Return the [x, y] coordinate for the center point of the cell that contains the specified text.  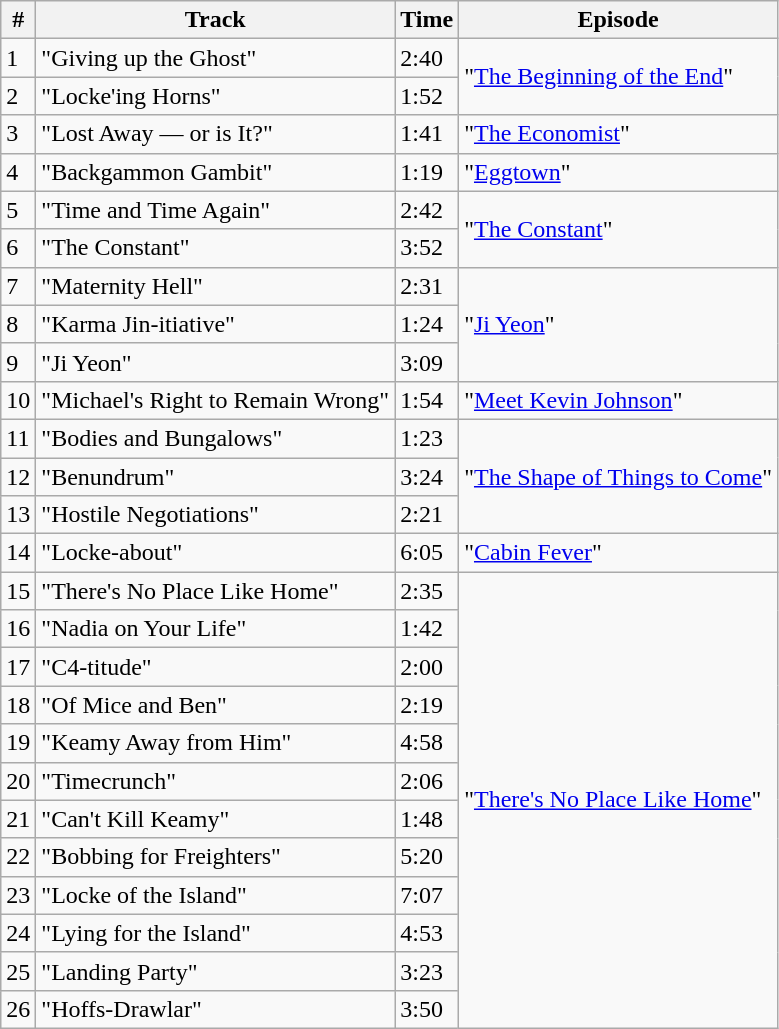
# [18, 20]
"Locke-about" [216, 553]
3:09 [427, 362]
"Bobbing for Freighters" [216, 857]
"C4-titude" [216, 667]
"Hoffs-Drawlar" [216, 1009]
1:24 [427, 324]
Track [216, 20]
"Meet Kevin Johnson" [618, 400]
5:20 [427, 857]
2 [18, 96]
"The Beginning of the End" [618, 77]
4:53 [427, 933]
"Landing Party" [216, 971]
3:23 [427, 971]
1:54 [427, 400]
3:52 [427, 248]
1:48 [427, 819]
2:35 [427, 591]
4:58 [427, 743]
22 [18, 857]
6:05 [427, 553]
3:50 [427, 1009]
"Giving up the Ghost" [216, 58]
"Maternity Hell" [216, 286]
6 [18, 248]
"Can't Kill Keamy" [216, 819]
"Cabin Fever" [618, 553]
"Of Mice and Ben" [216, 705]
26 [18, 1009]
"Locke of the Island" [216, 895]
4 [18, 172]
16 [18, 629]
10 [18, 400]
1 [18, 58]
2:42 [427, 210]
2:00 [427, 667]
12 [18, 477]
"Eggtown" [618, 172]
"The Shape of Things to Come" [618, 476]
"Time and Time Again" [216, 210]
"Hostile Negotiations" [216, 515]
1:42 [427, 629]
"Karma Jin-itiative" [216, 324]
5 [18, 210]
21 [18, 819]
13 [18, 515]
"Michael's Right to Remain Wrong" [216, 400]
"Keamy Away from Him" [216, 743]
1:41 [427, 134]
1:19 [427, 172]
"The Economist" [618, 134]
15 [18, 591]
"Timecrunch" [216, 781]
"Lost Away — or is It?" [216, 134]
"Lying for the Island" [216, 933]
"Benundrum" [216, 477]
2:21 [427, 515]
3:24 [427, 477]
3 [18, 134]
Episode [618, 20]
1:52 [427, 96]
7 [18, 286]
7:07 [427, 895]
2:19 [427, 705]
24 [18, 933]
18 [18, 705]
"Bodies and Bungalows" [216, 438]
23 [18, 895]
17 [18, 667]
2:40 [427, 58]
14 [18, 553]
2:31 [427, 286]
1:23 [427, 438]
20 [18, 781]
8 [18, 324]
"Backgammon Gambit" [216, 172]
2:06 [427, 781]
19 [18, 743]
25 [18, 971]
Time [427, 20]
11 [18, 438]
"Locke'ing Horns" [216, 96]
9 [18, 362]
"Nadia on Your Life" [216, 629]
